Detect which cell encompasses the target text, then output its (x, y) center coordinate. 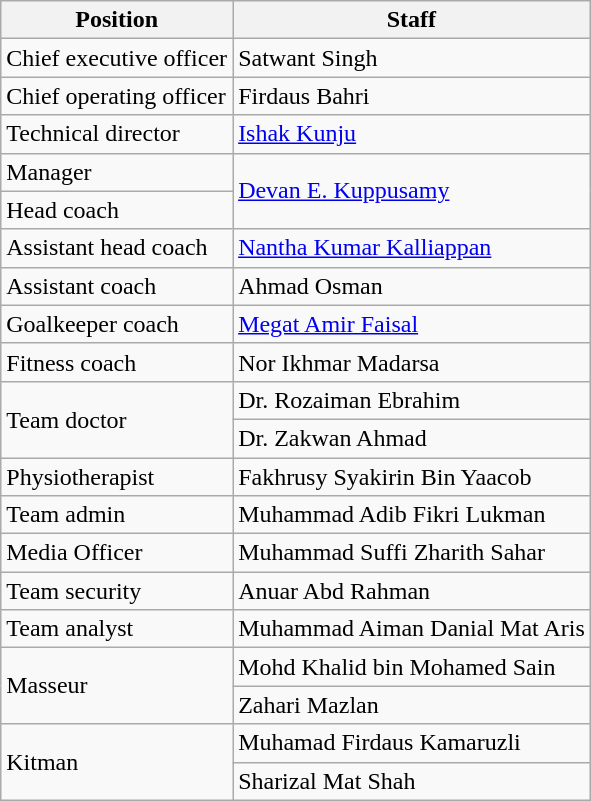
Staff (412, 20)
Chief executive officer (117, 58)
Assistant head coach (117, 248)
Devan E. Kuppusamy (412, 191)
Assistant coach (117, 286)
Team doctor (117, 419)
Fitness coach (117, 362)
Zahari Mazlan (412, 705)
Manager (117, 172)
Muhammad Suffi Zharith Sahar (412, 553)
Technical director (117, 134)
Muhamad Firdaus Kamaruzli (412, 743)
Dr. Rozaiman Ebrahim (412, 400)
Team admin (117, 515)
Fakhrusy Syakirin Bin Yaacob (412, 477)
Megat Amir Faisal (412, 324)
Firdaus Bahri (412, 96)
Satwant Singh (412, 58)
Masseur (117, 686)
Physiotherapist (117, 477)
Mohd Khalid bin Mohamed Sain (412, 667)
Position (117, 20)
Kitman (117, 762)
Chief operating officer (117, 96)
Muhammad Adib Fikri Lukman (412, 515)
Ishak Kunju (412, 134)
Goalkeeper coach (117, 324)
Muhammad Aiman Danial Mat Aris (412, 629)
Media Officer (117, 553)
Anuar Abd Rahman (412, 591)
Nor Ikhmar Madarsa (412, 362)
Ahmad Osman (412, 286)
Nantha Kumar Kalliappan (412, 248)
Sharizal Mat Shah (412, 781)
Team analyst (117, 629)
Team security (117, 591)
Head coach (117, 210)
Dr. Zakwan Ahmad (412, 438)
